Search for the cell housing the specified text and yield its [X, Y] center coordinate. 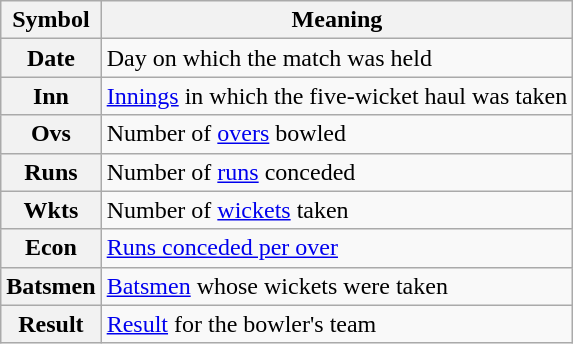
Ovs [51, 134]
Wkts [51, 210]
Runs conceded per over [337, 248]
Meaning [337, 20]
Number of overs bowled [337, 134]
Inn [51, 96]
Day on which the match was held [337, 58]
Innings in which the five-wicket haul was taken [337, 96]
Result for the bowler's team [337, 324]
Econ [51, 248]
Date [51, 58]
Batsmen [51, 286]
Number of runs conceded [337, 172]
Number of wickets taken [337, 210]
Symbol [51, 20]
Runs [51, 172]
Batsmen whose wickets were taken [337, 286]
Result [51, 324]
